Return (X, Y) of the center of cell containing provided text 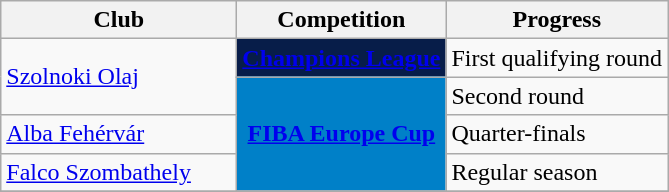
Falco Szombathely (119, 172)
Alba Fehérvár (119, 134)
Champions League (342, 58)
Club (119, 20)
Progress (557, 20)
Quarter-finals (557, 134)
FIBA Europe Cup (342, 134)
Regular season (557, 172)
Second round (557, 96)
Competition (342, 20)
First qualifying round (557, 58)
Szolnoki Olaj (119, 77)
